From the cell containing the given text, extract its center point as [X, Y] coordinate. 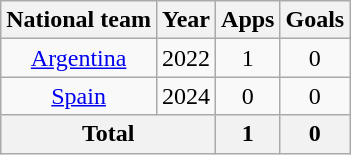
Argentina [79, 58]
2024 [186, 96]
Goals [315, 20]
Total [108, 134]
Apps [248, 20]
Spain [79, 96]
National team [79, 20]
2022 [186, 58]
Year [186, 20]
